Determine the [X, Y] coordinate at the center of the cell enclosing the given text.  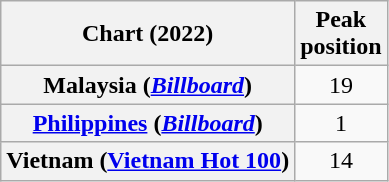
Philippines (Billboard) [148, 123]
1 [341, 123]
Vietnam (Vietnam Hot 100) [148, 161]
14 [341, 161]
Peakposition [341, 34]
Malaysia (Billboard) [148, 85]
Chart (2022) [148, 34]
19 [341, 85]
